Find where the given text appears and provide that cell's center as [x, y] coordinate. 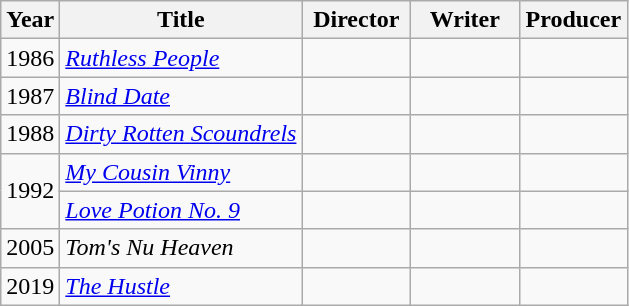
Producer [574, 20]
Dirty Rotten Scoundrels [181, 134]
1987 [30, 96]
Writer [466, 20]
1986 [30, 58]
2005 [30, 248]
Tom's Nu Heaven [181, 248]
Year [30, 20]
Love Potion No. 9 [181, 210]
2019 [30, 286]
Ruthless People [181, 58]
Director [356, 20]
Blind Date [181, 96]
1992 [30, 191]
1988 [30, 134]
My Cousin Vinny [181, 172]
Title [181, 20]
The Hustle [181, 286]
